Detect which cell encompasses the target text, then output its [X, Y] center coordinate. 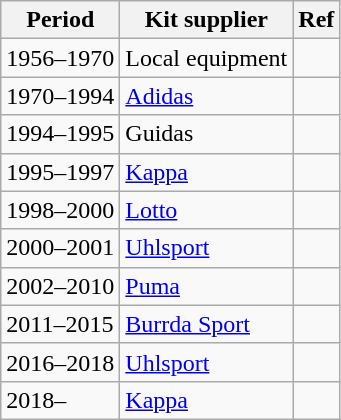
2011–2015 [60, 324]
Period [60, 20]
2002–2010 [60, 286]
Guidas [206, 134]
2016–2018 [60, 362]
Burrda Sport [206, 324]
Adidas [206, 96]
Kit supplier [206, 20]
1970–1994 [60, 96]
2000–2001 [60, 248]
Local equipment [206, 58]
1994–1995 [60, 134]
Puma [206, 286]
Lotto [206, 210]
2018– [60, 400]
Ref [316, 20]
1995–1997 [60, 172]
1998–2000 [60, 210]
1956–1970 [60, 58]
